Find where the given text appears and provide that cell's center as (X, Y) coordinate. 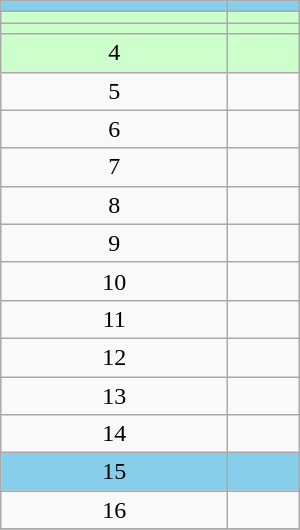
7 (114, 167)
13 (114, 395)
14 (114, 434)
12 (114, 357)
8 (114, 205)
4 (114, 53)
5 (114, 91)
16 (114, 510)
6 (114, 129)
9 (114, 243)
10 (114, 281)
11 (114, 319)
15 (114, 472)
